Identify which cell holds the provided text, then report its (x, y) central coordinate. 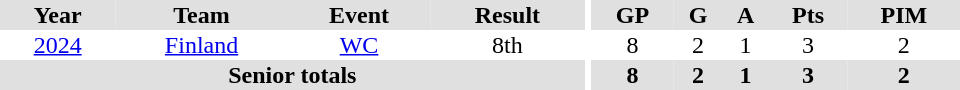
Year (58, 15)
Senior totals (292, 75)
8th (507, 45)
A (746, 15)
Pts (808, 15)
WC (359, 45)
G (698, 15)
Team (202, 15)
Event (359, 15)
2024 (58, 45)
PIM (904, 15)
Finland (202, 45)
Result (507, 15)
GP (632, 15)
